Pinpoint the cell where the given text exists, returning its (X, Y) midpoint coordinate. 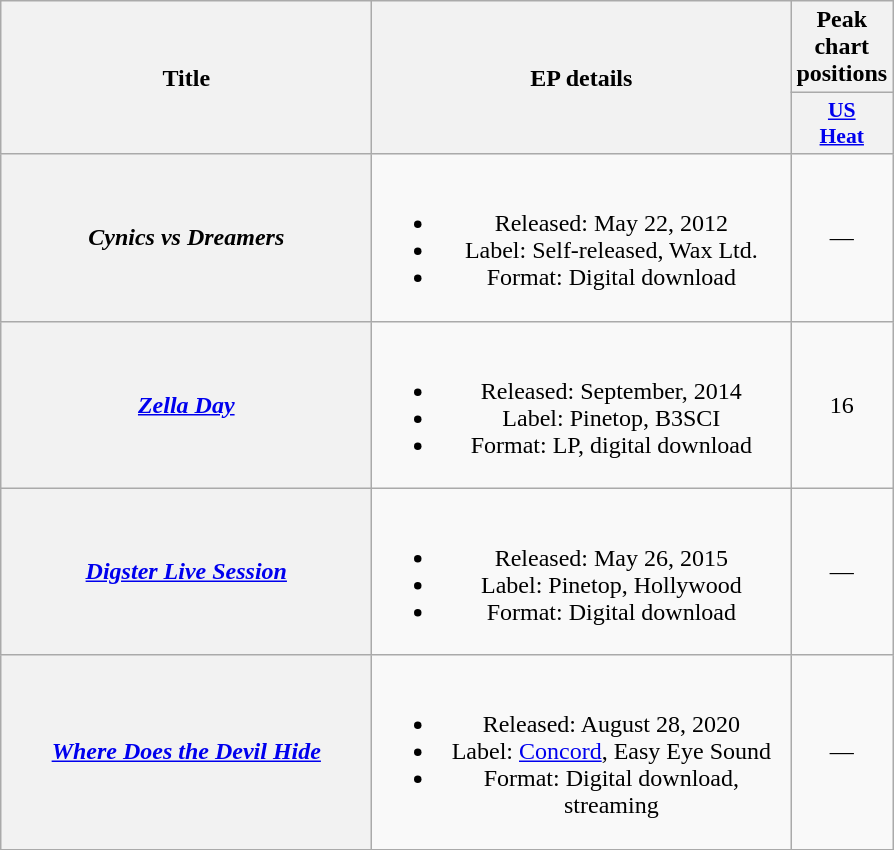
Peak chart positions (842, 47)
Released: August 28, 2020Label: Concord, Easy Eye SoundFormat: Digital download, streaming (582, 752)
Released: September, 2014Label: Pinetop, B3SCIFormat: LP, digital download (582, 404)
16 (842, 404)
Digster Live Session (186, 572)
USHeat (842, 124)
EP details (582, 78)
Zella Day (186, 404)
Released: May 26, 2015Label: Pinetop, HollywoodFormat: Digital download (582, 572)
Where Does the Devil Hide (186, 752)
Title (186, 78)
Released: May 22, 2012Label: Self-released, Wax Ltd.Format: Digital download (582, 238)
Cynics vs Dreamers (186, 238)
